Pinpoint the cell where the given text exists, returning its (X, Y) midpoint coordinate. 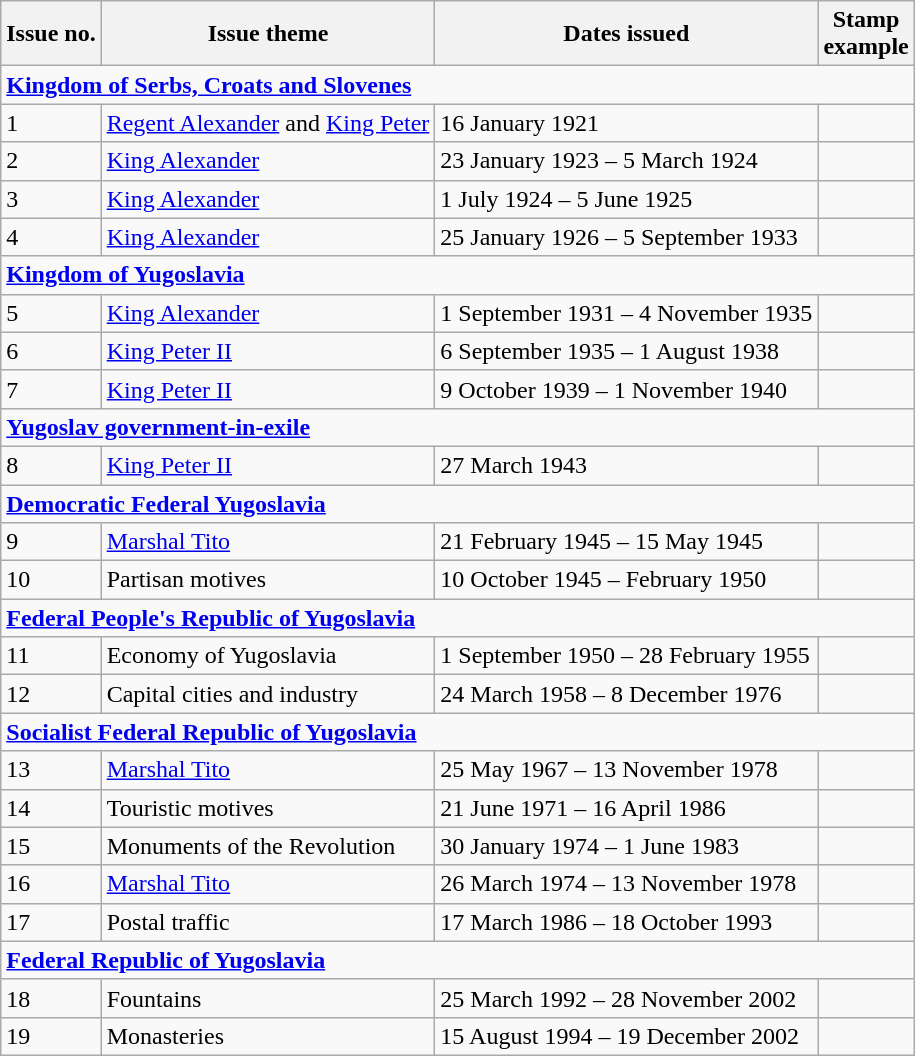
Issue theme (268, 34)
13 (51, 770)
11 (51, 656)
Federal People's Republic of Yugoslavia (458, 618)
5 (51, 313)
12 (51, 694)
Fountains (268, 998)
Yugoslav government-in-exile (458, 427)
Democratic Federal Yugoslavia (458, 503)
19 (51, 1036)
Economy of Yugoslavia (268, 656)
16 (51, 884)
Socialist Federal Republic of Yugoslavia (458, 732)
15 (51, 846)
8 (51, 465)
18 (51, 998)
26 March 1974 – 13 November 1978 (626, 884)
17 (51, 922)
Monuments of the Revolution (268, 846)
27 March 1943 (626, 465)
1 September 1950 – 28 February 1955 (626, 656)
6 September 1935 – 1 August 1938 (626, 351)
24 March 1958 – 8 December 1976 (626, 694)
10 October 1945 – February 1950 (626, 580)
9 (51, 542)
Monasteries (268, 1036)
9 October 1939 – 1 November 1940 (626, 389)
25 January 1926 – 5 September 1933 (626, 237)
17 March 1986 – 18 October 1993 (626, 922)
2 (51, 161)
Touristic motives (268, 808)
25 May 1967 – 13 November 1978 (626, 770)
1 (51, 123)
3 (51, 199)
1 July 1924 – 5 June 1925 (626, 199)
21 June 1971 – 16 April 1986 (626, 808)
Kingdom of Yugoslavia (458, 275)
Capital cities and industry (268, 694)
15 August 1994 – 19 December 2002 (626, 1036)
Kingdom of Serbs, Croats and Slovenes (458, 85)
30 January 1974 – 1 June 1983 (626, 846)
25 March 1992 – 28 November 2002 (626, 998)
1 September 1931 – 4 November 1935 (626, 313)
21 February 1945 – 15 May 1945 (626, 542)
Regent Alexander and King Peter (268, 123)
4 (51, 237)
14 (51, 808)
Issue no. (51, 34)
Partisan motives (268, 580)
16 January 1921 (626, 123)
Federal Republic of Yugoslavia (458, 960)
Postal traffic (268, 922)
23 January 1923 – 5 March 1924 (626, 161)
10 (51, 580)
6 (51, 351)
Dates issued (626, 34)
7 (51, 389)
Stampexample (866, 34)
